Find where the given text appears and provide that cell's center as (x, y) coordinate. 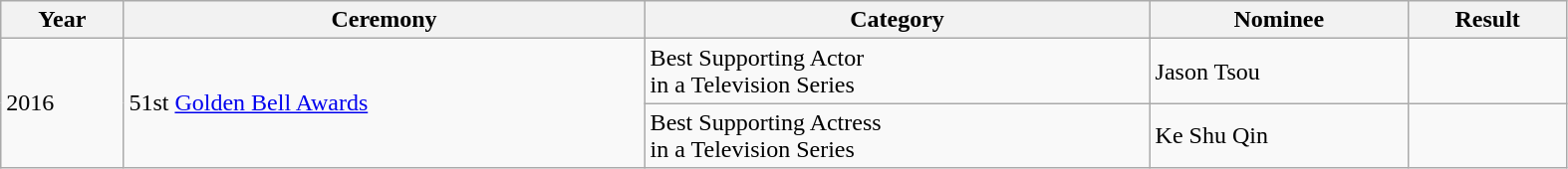
Category (897, 20)
Ke Shu Qin (1279, 135)
51st Golden Bell Awards (385, 103)
Result (1486, 20)
Nominee (1279, 20)
Best Supporting Actorin a Television Series (897, 72)
2016 (62, 103)
Jason Tsou (1279, 72)
Ceremony (385, 20)
Year (62, 20)
Best Supporting Actressin a Television Series (897, 135)
